Return the (x, y) coordinate for the center point of the cell that contains the specified text.  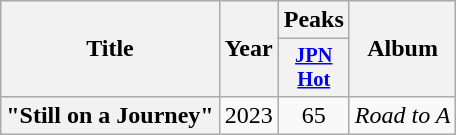
"Still on a Journey" (110, 115)
2023 (248, 115)
JPNHot (314, 68)
Title (110, 49)
Album (402, 49)
65 (314, 115)
Peaks (314, 20)
Year (248, 49)
Road to A (402, 115)
